Provide the [x, y] coordinate of the cell's center where the given text is located.  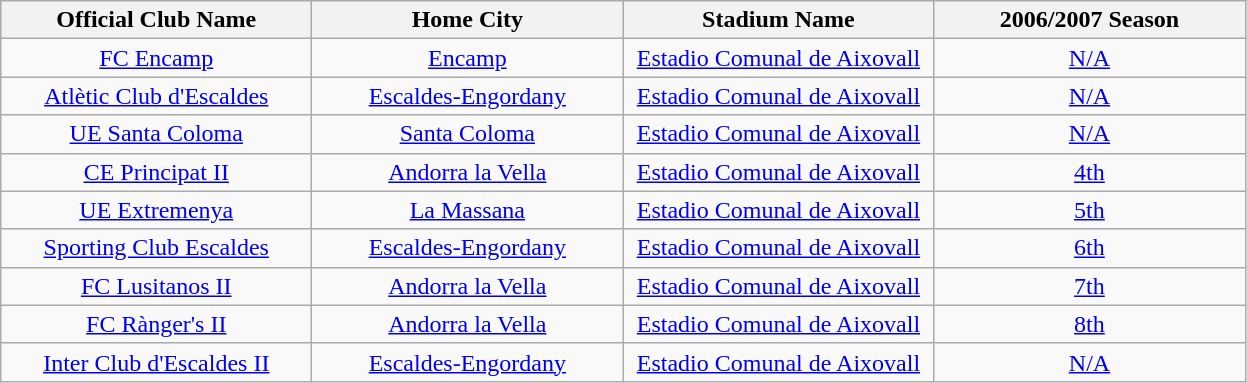
Encamp [468, 58]
Stadium Name [778, 20]
La Massana [468, 210]
6th [1090, 248]
Home City [468, 20]
FC Rànger's II [156, 324]
8th [1090, 324]
FC Encamp [156, 58]
Inter Club d'Escaldes II [156, 362]
7th [1090, 286]
UE Santa Coloma [156, 134]
2006/2007 Season [1090, 20]
5th [1090, 210]
CE Principat II [156, 172]
Sporting Club Escaldes [156, 248]
UE Extremenya [156, 210]
Atlètic Club d'Escaldes [156, 96]
Santa Coloma [468, 134]
Official Club Name [156, 20]
FC Lusitanos II [156, 286]
4th [1090, 172]
